Find where the given text appears and provide that cell's center as [x, y] coordinate. 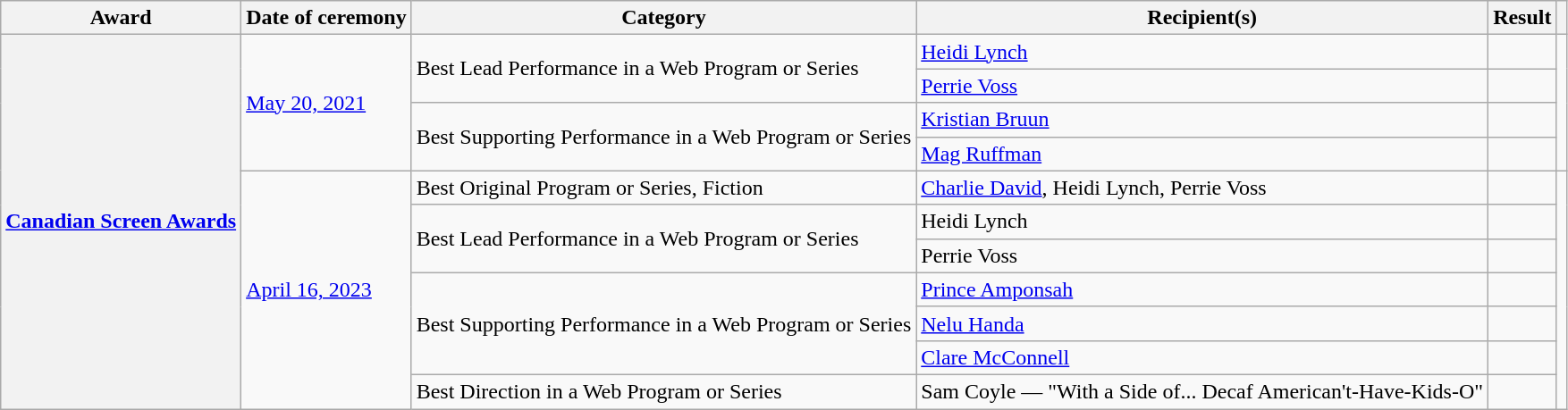
Category [663, 18]
Canadian Screen Awards [122, 222]
Recipient(s) [1202, 18]
Kristian Bruun [1202, 120]
Clare McConnell [1202, 357]
Best Original Program or Series, Fiction [663, 188]
Result [1522, 18]
Award [122, 18]
Best Direction in a Web Program or Series [663, 391]
Nelu Handa [1202, 323]
May 20, 2021 [327, 103]
Charlie David, Heidi Lynch, Perrie Voss [1202, 188]
Prince Amponsah [1202, 289]
April 16, 2023 [327, 289]
Sam Coyle — "With a Side of... Decaf American't-Have-Kids-O" [1202, 391]
Date of ceremony [327, 18]
Mag Ruffman [1202, 154]
